From the cell containing the given text, extract its center point as [x, y] coordinate. 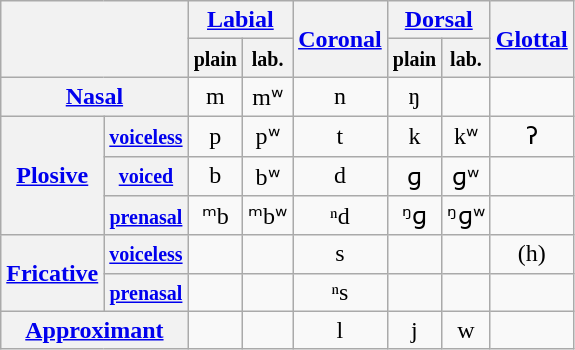
ɡ [414, 176]
bʷ [268, 176]
(h) [532, 254]
mʷ [268, 97]
n [340, 97]
d [340, 176]
Plosive [52, 176]
ᵐbʷ [268, 216]
b [215, 176]
ᵑɡʷ [466, 216]
Coronal [340, 39]
ⁿd [340, 216]
j [414, 330]
t [340, 136]
voiced [146, 176]
p [215, 136]
ᵑɡ [414, 216]
ᵐb [215, 216]
Approximant [94, 330]
l [340, 330]
Nasal [94, 97]
k [414, 136]
ⁿs [340, 292]
m [215, 97]
ɡʷ [466, 176]
pʷ [268, 136]
w [466, 330]
s [340, 254]
ʔ [532, 136]
Glottal [532, 39]
Labial [240, 20]
Dorsal [438, 20]
kʷ [466, 136]
ŋ [414, 97]
Fricative [52, 273]
